Pinpoint the cell where the given text exists, returning its (x, y) midpoint coordinate. 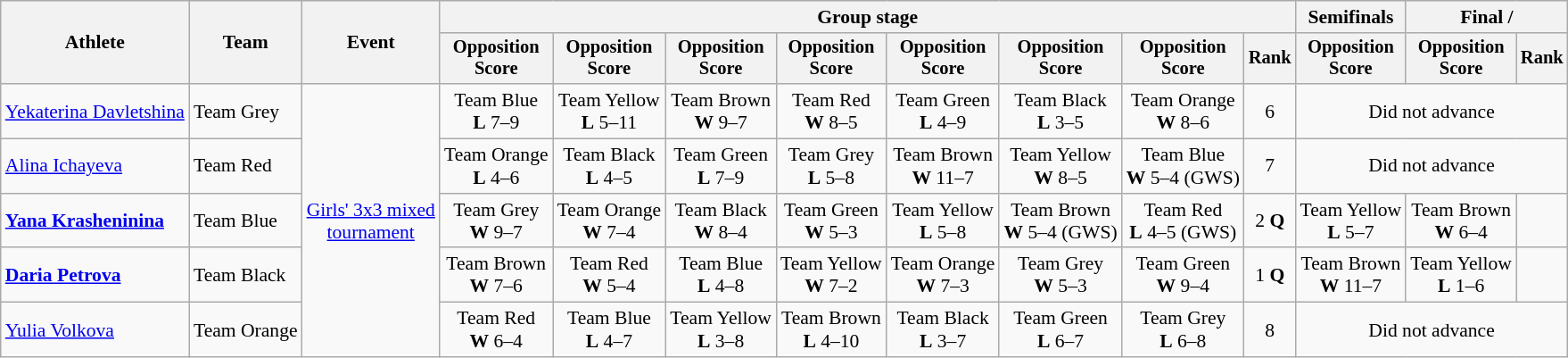
Yulia Volkova (95, 330)
Team RedL 4–5 (GWS) (1183, 221)
Girls' 3x3 mixedtournament (371, 221)
Team BlackL 3–5 (1060, 111)
Team BrownW 6–4 (1461, 221)
Team BrownW 7–6 (496, 275)
Team YellowW 8–5 (1060, 166)
Team GreyW 5–3 (1060, 275)
Team GreyL 5–8 (831, 166)
Team RedW 5–4 (610, 275)
2 Q (1270, 221)
Team YellowL 5–8 (944, 221)
Team GreenL 6–7 (1060, 330)
Team RedW 8–5 (831, 111)
Team RedW 6–4 (496, 330)
Team Blue (246, 221)
Team YellowL 5–7 (1351, 221)
Semifinals (1351, 17)
Team OrangeW 7–3 (944, 275)
Final / (1486, 17)
Team BlueW 5–4 (GWS) (1183, 166)
1 Q (1270, 275)
Team GreenW 5–3 (831, 221)
Team GreyL 6–8 (1183, 330)
Team YellowL 3–8 (721, 330)
Team OrangeW 8–6 (1183, 111)
Team GreenW 9–4 (1183, 275)
Team BlackW 8–4 (721, 221)
Yekaterina Davletshina (95, 111)
Team Black (246, 275)
Team GreenL 4–9 (944, 111)
Team OrangeL 4–6 (496, 166)
Team BlueL 4–7 (610, 330)
Team YellowL 5–11 (610, 111)
Team (246, 43)
Team GreenL 7–9 (721, 166)
Team Grey (246, 111)
Team BlueL 4–8 (721, 275)
Athlete (95, 43)
7 (1270, 166)
Team OrangeW 7–4 (610, 221)
Team BrownW 5–4 (GWS) (1060, 221)
Event (371, 43)
Team Orange (246, 330)
6 (1270, 111)
Team YellowW 7–2 (831, 275)
Team Red (246, 166)
Team BrownL 4–10 (831, 330)
Team BlueL 7–9 (496, 111)
Alina Ichayeva (95, 166)
Team BrownW 9–7 (721, 111)
Team YellowL 1–6 (1461, 275)
Group stage (868, 17)
Team BlackL 4–5 (610, 166)
Team BlackL 3–7 (944, 330)
Daria Petrova (95, 275)
Yana Krasheninina (95, 221)
8 (1270, 330)
Team GreyW 9–7 (496, 221)
